Pinpoint the cell where the given text exists, returning its (X, Y) midpoint coordinate. 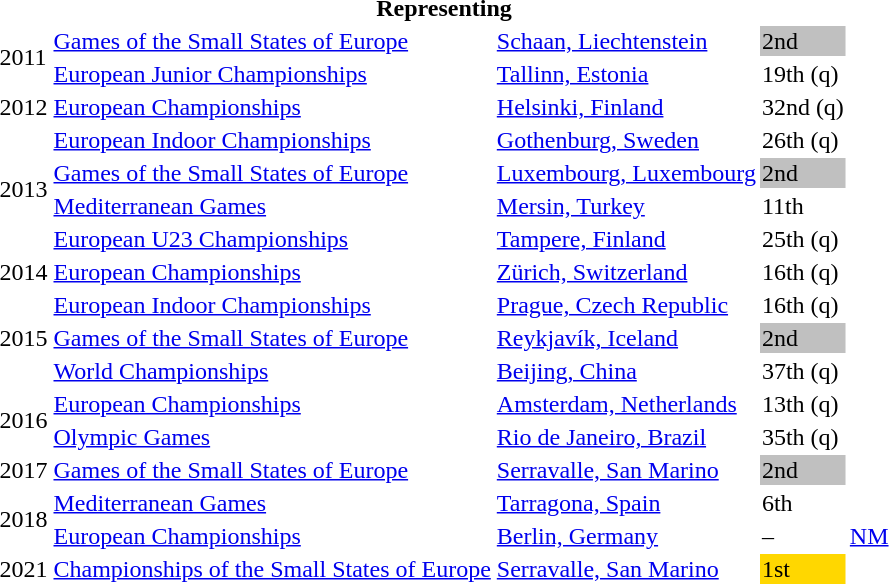
Amsterdam, Netherlands (626, 404)
Championships of the Small States of Europe (272, 569)
13th (q) (802, 404)
Gothenburg, Sweden (626, 140)
European Junior Championships (272, 74)
Prague, Czech Republic (626, 305)
1st (802, 569)
32nd (q) (802, 107)
26th (q) (802, 140)
Schaan, Liechtenstein (626, 41)
Helsinki, Finland (626, 107)
11th (802, 206)
Tarragona, Spain (626, 503)
– (802, 536)
25th (q) (802, 239)
Zürich, Switzerland (626, 272)
Tallinn, Estonia (626, 74)
Olympic Games (272, 437)
Mersin, Turkey (626, 206)
37th (q) (802, 371)
6th (802, 503)
19th (q) (802, 74)
35th (q) (802, 437)
Luxembourg, Luxembourg (626, 173)
Berlin, Germany (626, 536)
European U23 Championships (272, 239)
Beijing, China (626, 371)
Rio de Janeiro, Brazil (626, 437)
World Championships (272, 371)
Tampere, Finland (626, 239)
Reykjavík, Iceland (626, 338)
